Detect which cell encompasses the target text, then output its (X, Y) center coordinate. 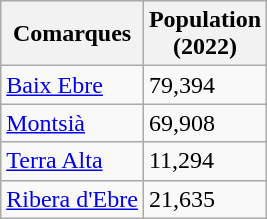
Baix Ebre (72, 85)
Comarques (72, 34)
69,908 (204, 123)
Ribera d'Ebre (72, 199)
Population(2022) (204, 34)
79,394 (204, 85)
21,635 (204, 199)
11,294 (204, 161)
Terra Alta (72, 161)
Montsià (72, 123)
